Identify which cell holds the provided text, then report its (X, Y) central coordinate. 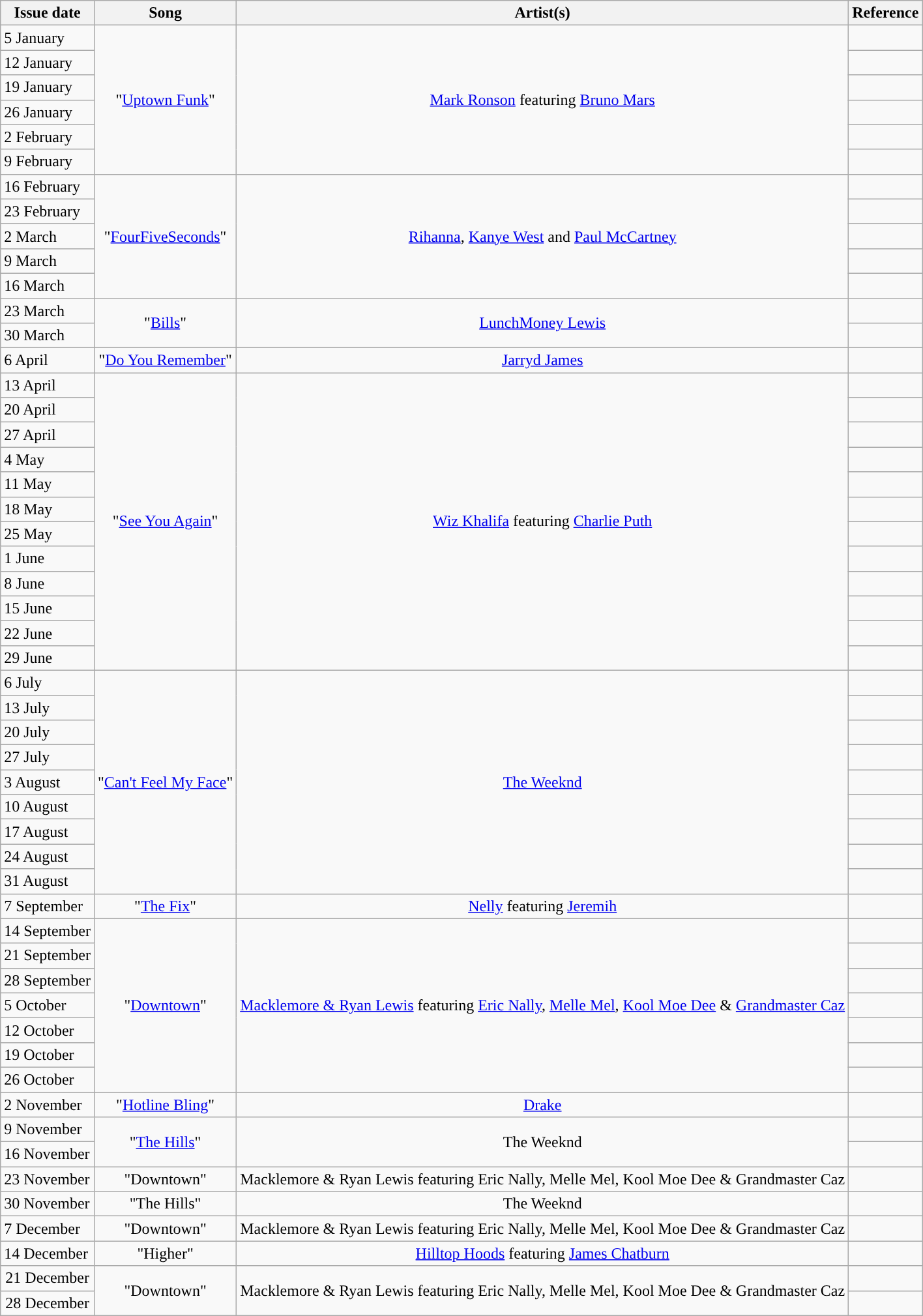
28 December (48, 1303)
21 December (48, 1278)
24 August (48, 856)
"The Fix" (165, 906)
"Can't Feel My Face" (165, 782)
9 November (48, 1130)
27 April (48, 435)
7 December (48, 1229)
26 January (48, 112)
"Uptown Funk" (165, 100)
"See You Again" (165, 521)
"FourFiveSeconds" (165, 236)
2 March (48, 236)
29 June (48, 658)
28 September (48, 980)
11 May (48, 484)
23 March (48, 311)
27 July (48, 757)
2 February (48, 137)
23 February (48, 211)
30 March (48, 336)
15 June (48, 608)
31 August (48, 881)
17 August (48, 832)
25 May (48, 534)
Drake (542, 1105)
Artist(s) (542, 13)
23 November (48, 1179)
16 November (48, 1154)
Reference (885, 13)
4 May (48, 460)
1 June (48, 559)
Mark Ronson featuring Bruno Mars (542, 100)
Song (165, 13)
19 October (48, 1055)
16 February (48, 186)
18 May (48, 509)
20 April (48, 410)
9 March (48, 261)
14 December (48, 1253)
12 January (48, 63)
Wiz Khalifa featuring Charlie Puth (542, 521)
5 October (48, 1005)
Jarryd James (542, 360)
"Higher" (165, 1253)
Issue date (48, 13)
26 October (48, 1079)
9 February (48, 162)
19 January (48, 87)
20 July (48, 733)
5 January (48, 38)
2 November (48, 1105)
Rihanna, Kanye West and Paul McCartney (542, 236)
6 April (48, 360)
13 July (48, 707)
13 April (48, 385)
22 June (48, 633)
30 November (48, 1204)
12 October (48, 1030)
Nelly featuring Jeremih (542, 906)
7 September (48, 906)
21 September (48, 956)
"Hotline Bling" (165, 1105)
Hilltop Hoods featuring James Chatburn (542, 1253)
3 August (48, 782)
"Do You Remember" (165, 360)
"Bills" (165, 323)
14 September (48, 931)
16 March (48, 285)
6 July (48, 682)
LunchMoney Lewis (542, 323)
8 June (48, 583)
10 August (48, 807)
